Determine the [x, y] coordinate at the center of the cell enclosing the given text.  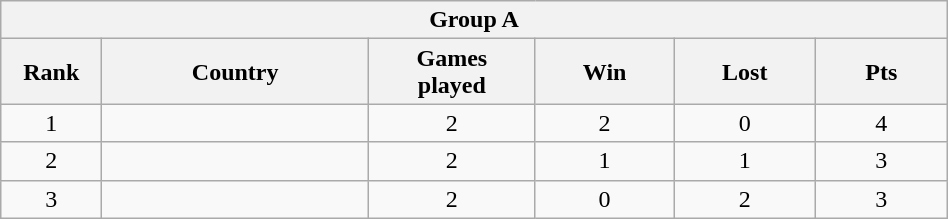
Pts [881, 72]
4 [881, 123]
Win [604, 72]
Group A [474, 20]
Lost [744, 72]
Games played [452, 72]
Country [236, 72]
Rank [52, 72]
